Locate the cell with the specified text and output its [X, Y] center coordinate. 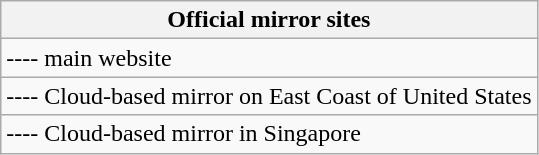
---- main website [269, 58]
---- Cloud-based mirror on East Coast of United States [269, 96]
---- Cloud-based mirror in Singapore [269, 134]
Official mirror sites [269, 20]
